Return (X, Y) of the center of cell containing provided text 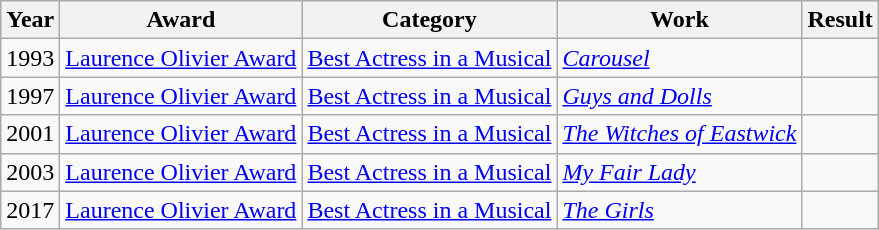
Category (430, 20)
2001 (30, 134)
My Fair Lady (680, 172)
Year (30, 20)
Guys and Dolls (680, 96)
The Girls (680, 210)
2003 (30, 172)
Result (840, 20)
1993 (30, 58)
1997 (30, 96)
The Witches of Eastwick (680, 134)
Carousel (680, 58)
Work (680, 20)
Award (181, 20)
2017 (30, 210)
